Return (x, y) of the center of cell containing provided text 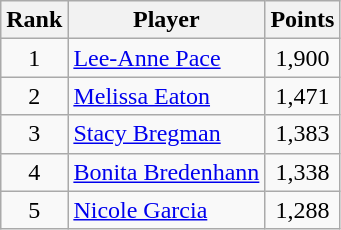
1,288 (302, 210)
Lee-Anne Pace (166, 58)
Nicole Garcia (166, 210)
1,338 (302, 172)
Rank (34, 20)
Melissa Eaton (166, 96)
Bonita Bredenhann (166, 172)
Points (302, 20)
1,900 (302, 58)
Stacy Bregman (166, 134)
3 (34, 134)
Player (166, 20)
1,471 (302, 96)
2 (34, 96)
1 (34, 58)
4 (34, 172)
5 (34, 210)
1,383 (302, 134)
